Provide the (x, y) coordinate of the cell's center where the given text is located.  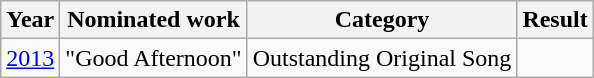
Nominated work (154, 20)
2013 (30, 58)
Year (30, 20)
Result (555, 20)
Outstanding Original Song (382, 58)
"Good Afternoon" (154, 58)
Category (382, 20)
